Determine the (X, Y) coordinate at the center of the cell enclosing the given text.  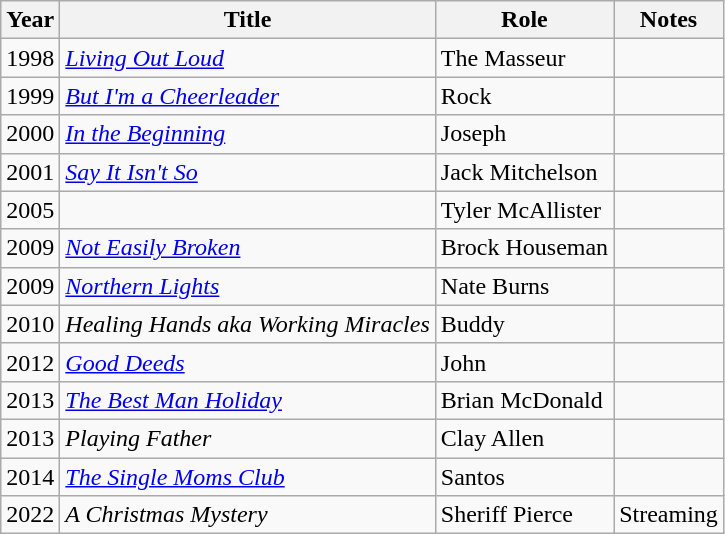
Nate Burns (524, 286)
Healing Hands aka Working Miracles (248, 324)
Joseph (524, 134)
Sheriff Pierce (524, 515)
Say It Isn't So (248, 172)
Playing Father (248, 438)
Tyler McAllister (524, 210)
Title (248, 20)
The Single Moms Club (248, 477)
Streaming (669, 515)
Jack Mitchelson (524, 172)
Northern Lights (248, 286)
Notes (669, 20)
Santos (524, 477)
Brock Houseman (524, 248)
2001 (30, 172)
Brian McDonald (524, 400)
2022 (30, 515)
Buddy (524, 324)
In the Beginning (248, 134)
Clay Allen (524, 438)
The Best Man Holiday (248, 400)
The Masseur (524, 58)
2000 (30, 134)
Year (30, 20)
Rock (524, 96)
But I'm a Cheerleader (248, 96)
A Christmas Mystery (248, 515)
2005 (30, 210)
Not Easily Broken (248, 248)
2014 (30, 477)
John (524, 362)
1998 (30, 58)
Good Deeds (248, 362)
2010 (30, 324)
1999 (30, 96)
Living Out Loud (248, 58)
2012 (30, 362)
Role (524, 20)
